Provide the [X, Y] coordinate of the cell's center where the given text is located.  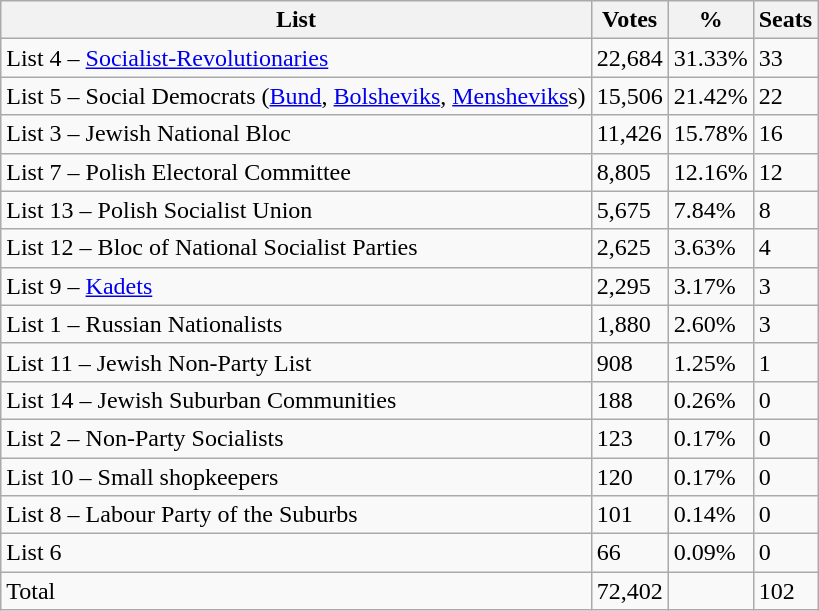
72,402 [630, 591]
8,805 [630, 172]
11,426 [630, 134]
Votes [630, 20]
List 11 – Jewish Non-Party List [296, 362]
List 4 – Socialist-Revolutionaries [296, 58]
List 6 [296, 553]
101 [630, 515]
List 9 – Kadets [296, 286]
22,684 [630, 58]
3.63% [710, 248]
123 [630, 438]
2.60% [710, 324]
1 [785, 362]
120 [630, 477]
List [296, 20]
12 [785, 172]
66 [630, 553]
List 12 – Bloc of National Socialist Parties [296, 248]
1.25% [710, 362]
List 13 – Polish Socialist Union [296, 210]
List 1 – Russian Nationalists [296, 324]
12.16% [710, 172]
1,880 [630, 324]
102 [785, 591]
List 8 – Labour Party of the Suburbs [296, 515]
22 [785, 96]
31.33% [710, 58]
% [710, 20]
15.78% [710, 134]
0.09% [710, 553]
8 [785, 210]
2,295 [630, 286]
16 [785, 134]
5,675 [630, 210]
List 14 – Jewish Suburban Communities [296, 400]
3.17% [710, 286]
List 3 – Jewish National Bloc [296, 134]
15,506 [630, 96]
List 2 – Non-Party Socialists [296, 438]
Seats [785, 20]
21.42% [710, 96]
908 [630, 362]
2,625 [630, 248]
List 10 – Small shopkeepers [296, 477]
0.26% [710, 400]
7.84% [710, 210]
188 [630, 400]
Total [296, 591]
List 7 – Polish Electoral Committee [296, 172]
33 [785, 58]
0.14% [710, 515]
List 5 – Social Democrats (Bund, Bolsheviks, Menshevikss) [296, 96]
4 [785, 248]
